Extract the (X, Y) coordinate from the center of the cell holding the provided text.  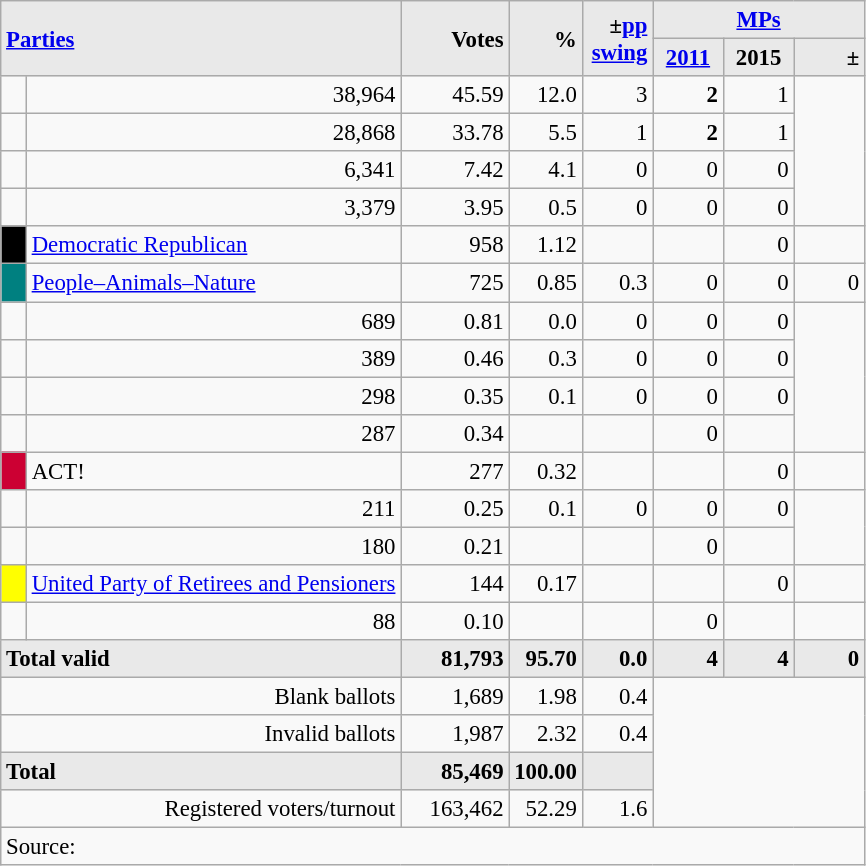
People–Animals–Nature (213, 283)
0.85 (546, 283)
28,868 (213, 133)
287 (213, 433)
144 (455, 584)
389 (213, 358)
100.00 (546, 772)
180 (213, 546)
Parties (201, 38)
0.21 (455, 546)
ACT! (213, 471)
1.12 (546, 245)
88 (213, 621)
2011 (688, 58)
1,689 (455, 697)
85,469 (455, 772)
0.10 (455, 621)
MPs (759, 20)
0.46 (455, 358)
33.78 (455, 133)
% (546, 38)
United Party of Retirees and Pensioners (213, 584)
Blank ballots (201, 697)
Democratic Republican (213, 245)
0.34 (455, 433)
5.5 (546, 133)
Source: (433, 847)
0.25 (455, 509)
298 (213, 396)
95.70 (546, 659)
0.17 (546, 584)
45.59 (455, 95)
Registered voters/turnout (201, 809)
2015 (758, 58)
3 (618, 95)
52.29 (546, 809)
689 (213, 321)
Total valid (201, 659)
163,462 (455, 809)
1.6 (618, 809)
211 (213, 509)
6,341 (213, 170)
2.32 (546, 734)
958 (455, 245)
3,379 (213, 208)
0.35 (455, 396)
Total (201, 772)
Votes (455, 38)
1.98 (546, 697)
0.32 (546, 471)
3.95 (455, 208)
7.42 (455, 170)
38,964 (213, 95)
12.0 (546, 95)
725 (455, 283)
± (830, 58)
81,793 (455, 659)
1,987 (455, 734)
±pp swing (618, 38)
0.5 (546, 208)
4.1 (546, 170)
277 (455, 471)
0.81 (455, 321)
Invalid ballots (201, 734)
